Determine the [X, Y] coordinate at the center of the cell enclosing the given text.  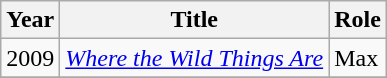
2009 [30, 58]
Title [194, 20]
Role [358, 20]
Year [30, 20]
Where the Wild Things Are [194, 58]
Max [358, 58]
